Extract the (X, Y) coordinate from the center of the cell holding the provided text.  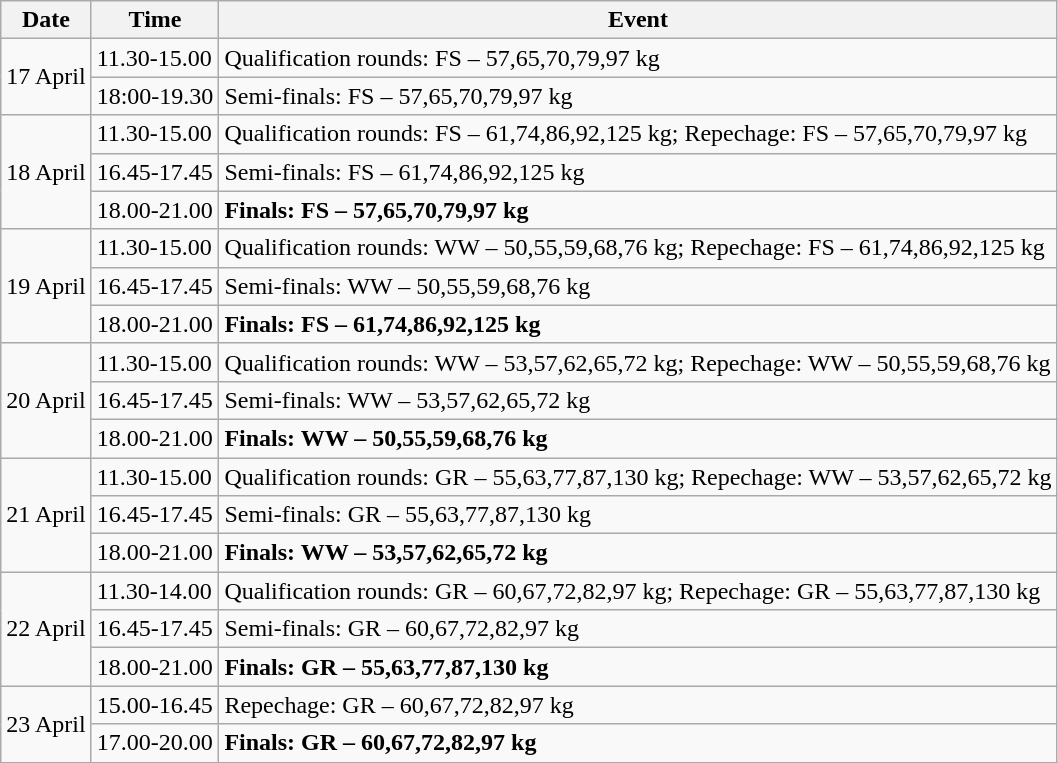
Semi-finals: FS – 57,65,70,79,97 kg (638, 96)
11.30-14.00 (155, 591)
Qualification rounds: FS – 61,74,86,92,125 kg; Repechage: FS – 57,65,70,79,97 kg (638, 134)
Qualification rounds: FS – 57,65,70,79,97 kg (638, 58)
23 April (46, 724)
Semi-finals: WW – 53,57,62,65,72 kg (638, 400)
21 April (46, 515)
22 April (46, 629)
Date (46, 20)
Semi-finals: FS – 61,74,86,92,125 kg (638, 172)
Qualification rounds: GR – 60,67,72,82,97 kg; Repechage: GR – 55,63,77,87,130 kg (638, 591)
18 April (46, 172)
Finals: GR – 55,63,77,87,130 kg (638, 667)
17.00-20.00 (155, 743)
Qualification rounds: GR – 55,63,77,87,130 kg; Repechage: WW – 53,57,62,65,72 kg (638, 477)
Finals: FS – 57,65,70,79,97 kg (638, 210)
Qualification rounds: WW – 53,57,62,65,72 kg; Repechage: WW – 50,55,59,68,76 kg (638, 362)
Event (638, 20)
Finals: WW – 53,57,62,65,72 kg (638, 553)
Semi-finals: GR – 60,67,72,82,97 kg (638, 629)
Semi-finals: WW – 50,55,59,68,76 kg (638, 286)
Repechage: GR – 60,67,72,82,97 kg (638, 705)
Semi-finals: GR – 55,63,77,87,130 kg (638, 515)
19 April (46, 286)
17 April (46, 77)
Qualification rounds: WW – 50,55,59,68,76 kg; Repechage: FS – 61,74,86,92,125 kg (638, 248)
15.00-16.45 (155, 705)
Finals: FS – 61,74,86,92,125 kg (638, 324)
Finals: GR – 60,67,72,82,97 kg (638, 743)
20 April (46, 400)
Time (155, 20)
Finals: WW – 50,55,59,68,76 kg (638, 438)
18:00-19.30 (155, 96)
